Identify which cell holds the provided text, then report its [X, Y] central coordinate. 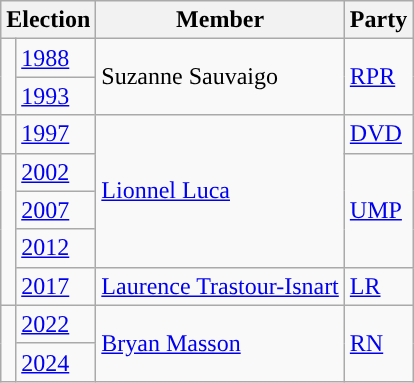
2012 [56, 248]
2022 [56, 324]
Bryan Masson [220, 343]
1993 [56, 96]
LR [378, 286]
Member [220, 20]
2024 [56, 362]
2007 [56, 210]
1997 [56, 134]
UMP [378, 210]
2017 [56, 286]
Lionnel Luca [220, 191]
DVD [378, 134]
RN [378, 343]
Party [378, 20]
Election [48, 20]
2002 [56, 172]
Suzanne Sauvaigo [220, 77]
1988 [56, 58]
RPR [378, 77]
Laurence Trastour-Isnart [220, 286]
